For the text-containing cell, return its midpoint in [X, Y] coordinate format. 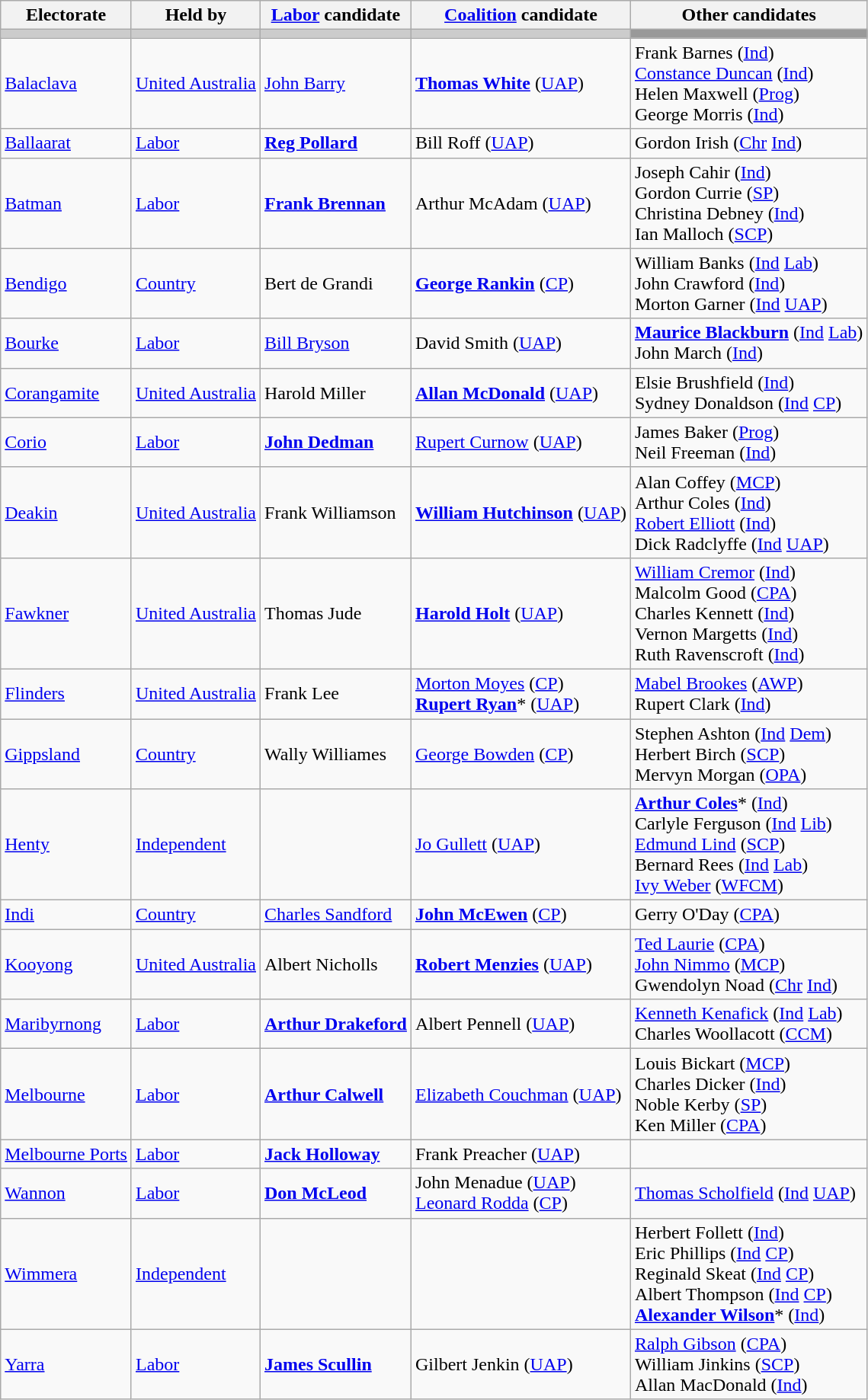
Reg Pollard [336, 143]
George Rankin (CP) [520, 283]
Held by [195, 15]
Bill Roff (UAP) [520, 143]
Ted Laurie (CPA)John Nimmo (MCP)Gwendolyn Noad (Chr Ind) [748, 964]
Alan Coffey (MCP)Arthur Coles (Ind)Robert Elliott (Ind)Dick Radclyffe (Ind UAP) [748, 512]
Wally Williames [336, 754]
John Dedman [336, 442]
Balaclava [66, 84]
Albert Pennell (UAP) [520, 1024]
Wimmera [66, 1274]
Frank Williamson [336, 512]
William Banks (Ind Lab)John Crawford (Ind)Morton Garner (Ind UAP) [748, 283]
James Scullin [336, 1364]
Maribyrnong [66, 1024]
Allan McDonald (UAP) [520, 393]
Thomas Jude [336, 613]
Herbert Follett (Ind)Eric Phillips (Ind CP)Reginald Skeat (Ind CP)Albert Thompson (Ind CP)Alexander Wilson* (Ind) [748, 1274]
Deakin [66, 512]
Gerry O'Day (CPA) [748, 915]
John McEwen (CP) [520, 915]
Charles Sandford [336, 915]
Gippsland [66, 754]
Ralph Gibson (CPA)William Jinkins (SCP)Allan MacDonald (Ind) [748, 1364]
Gilbert Jenkin (UAP) [520, 1364]
Henty [66, 845]
Corangamite [66, 393]
Bendigo [66, 283]
Arthur Drakeford [336, 1024]
Flinders [66, 693]
Kooyong [66, 964]
Jo Gullett (UAP) [520, 845]
George Bowden (CP) [520, 754]
William Hutchinson (UAP) [520, 512]
Gordon Irish (Chr Ind) [748, 143]
Fawkner [66, 613]
Electorate [66, 15]
John Barry [336, 84]
Wannon [66, 1193]
Batman [66, 203]
Labor candidate [336, 15]
Bourke [66, 343]
Indi [66, 915]
Albert Nicholls [336, 964]
Stephen Ashton (Ind Dem)Herbert Birch (SCP)Mervyn Morgan (OPA) [748, 754]
Frank Lee [336, 693]
Ballaarat [66, 143]
Joseph Cahir (Ind)Gordon Currie (SP)Christina Debney (Ind)Ian Malloch (SCP) [748, 203]
Harold Holt (UAP) [520, 613]
Louis Bickart (MCP)Charles Dicker (Ind)Noble Kerby (SP)Ken Miller (CPA) [748, 1094]
Arthur McAdam (UAP) [520, 203]
Coalition candidate [520, 15]
Thomas White (UAP) [520, 84]
Morton Moyes (CP)Rupert Ryan* (UAP) [520, 693]
Melbourne Ports [66, 1154]
Don McLeod [336, 1193]
Kenneth Kenafick (Ind Lab)Charles Woollacott (CCM) [748, 1024]
Maurice Blackburn (Ind Lab)John March (Ind) [748, 343]
Elizabeth Couchman (UAP) [520, 1094]
Frank Preacher (UAP) [520, 1154]
Thomas Scholfield (Ind UAP) [748, 1193]
Harold Miller [336, 393]
Other candidates [748, 15]
Corio [66, 442]
Bert de Grandi [336, 283]
William Cremor (Ind)Malcolm Good (CPA)Charles Kennett (Ind)Vernon Margetts (Ind)Ruth Ravenscroft (Ind) [748, 613]
Arthur Coles* (Ind)Carlyle Ferguson (Ind Lib)Edmund Lind (SCP)Bernard Rees (Ind Lab)Ivy Weber (WFCM) [748, 845]
Bill Bryson [336, 343]
David Smith (UAP) [520, 343]
Robert Menzies (UAP) [520, 964]
Melbourne [66, 1094]
Mabel Brookes (AWP)Rupert Clark (Ind) [748, 693]
Frank Barnes (Ind)Constance Duncan (Ind)Helen Maxwell (Prog)George Morris (Ind) [748, 84]
James Baker (Prog)Neil Freeman (Ind) [748, 442]
Elsie Brushfield (Ind)Sydney Donaldson (Ind CP) [748, 393]
Rupert Curnow (UAP) [520, 442]
Arthur Calwell [336, 1094]
Jack Holloway [336, 1154]
John Menadue (UAP)Leonard Rodda (CP) [520, 1193]
Yarra [66, 1364]
Frank Brennan [336, 203]
